From the cell containing the given text, extract its center point as (X, Y) coordinate. 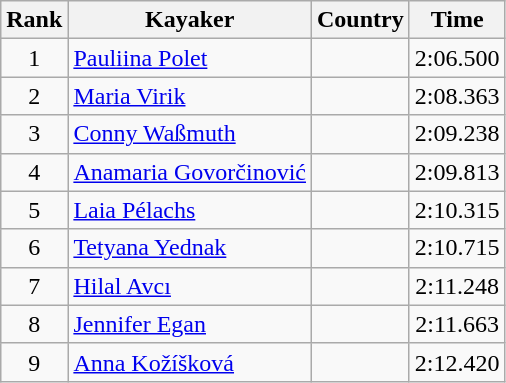
8 (34, 324)
2:10.315 (457, 210)
7 (34, 286)
9 (34, 362)
2:09.813 (457, 172)
Rank (34, 20)
Pauliina Polet (190, 58)
Maria Virik (190, 96)
Anamaria Govorčinović (190, 172)
6 (34, 248)
Jennifer Egan (190, 324)
Anna Kožíšková (190, 362)
Time (457, 20)
Tetyana Yednak (190, 248)
Country (361, 20)
2:09.238 (457, 134)
2:12.420 (457, 362)
Hilal Avcı (190, 286)
1 (34, 58)
3 (34, 134)
Conny Waßmuth (190, 134)
2:06.500 (457, 58)
2:08.363 (457, 96)
2 (34, 96)
2:10.715 (457, 248)
4 (34, 172)
2:11.248 (457, 286)
2:11.663 (457, 324)
5 (34, 210)
Laia Pélachs (190, 210)
Kayaker (190, 20)
